Scan for the cell matching the given text and deliver its (X, Y) coordinate at center. 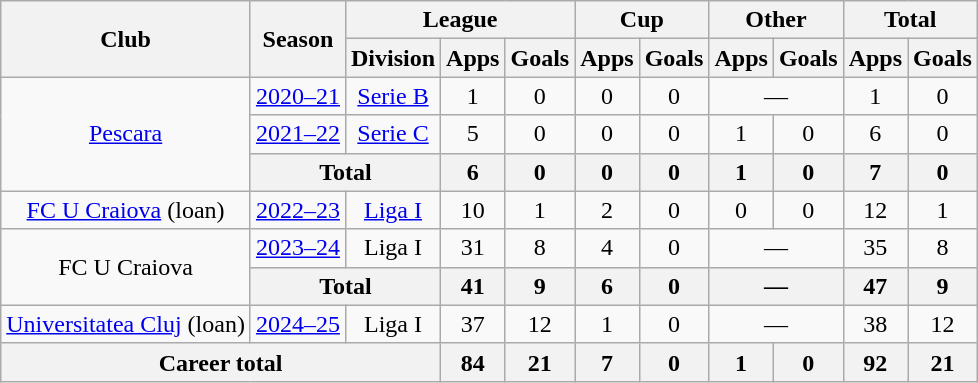
FC U Craiova (loan) (126, 210)
Serie C (392, 134)
Cup (642, 20)
2020–21 (298, 96)
Other (776, 20)
5 (473, 134)
Pescara (126, 134)
4 (607, 248)
31 (473, 248)
Serie B (392, 96)
FC U Craiova (126, 267)
35 (875, 248)
League (460, 20)
Career total (221, 362)
37 (473, 324)
92 (875, 362)
41 (473, 286)
84 (473, 362)
2 (607, 210)
Division (392, 58)
38 (875, 324)
2023–24 (298, 248)
Season (298, 39)
2021–22 (298, 134)
10 (473, 210)
47 (875, 286)
Club (126, 39)
2022–23 (298, 210)
2024–25 (298, 324)
Universitatea Cluj (loan) (126, 324)
